Determine the [X, Y] coordinate at the center of the cell enclosing the given text.  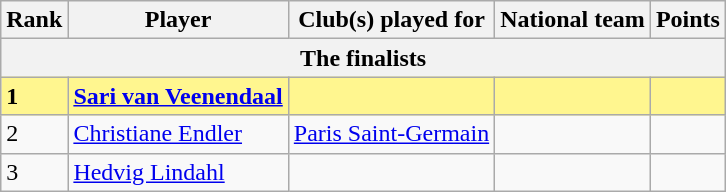
National team [573, 20]
1 [34, 96]
Player [178, 20]
Hedvig Lindahl [178, 172]
Christiane Endler [178, 134]
Club(s) played for [391, 20]
3 [34, 172]
Sari van Veenendaal [178, 96]
Points [688, 20]
The finalists [364, 58]
Paris Saint-Germain [391, 134]
Rank [34, 20]
2 [34, 134]
